Return (X, Y) of the center of cell containing provided text 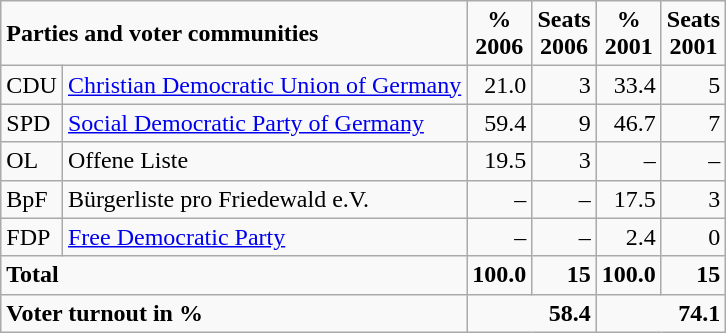
33.4 (628, 85)
Seats2001 (693, 34)
19.5 (500, 161)
Voter turnout in % (234, 313)
Free Democratic Party (264, 237)
0 (693, 237)
2.4 (628, 237)
OL (32, 161)
21.0 (500, 85)
SPD (32, 123)
%2001 (628, 34)
46.7 (628, 123)
BpF (32, 199)
5 (693, 85)
Total (234, 275)
74.1 (660, 313)
FDP (32, 237)
Parties and voter communities (234, 34)
17.5 (628, 199)
Seats2006 (564, 34)
Offene Liste (264, 161)
9 (564, 123)
Bürgerliste pro Friedewald e.V. (264, 199)
CDU (32, 85)
Social Democratic Party of Germany (264, 123)
Christian Democratic Union of Germany (264, 85)
58.4 (532, 313)
59.4 (500, 123)
7 (693, 123)
%2006 (500, 34)
